Detect which cell encompasses the target text, then output its (X, Y) center coordinate. 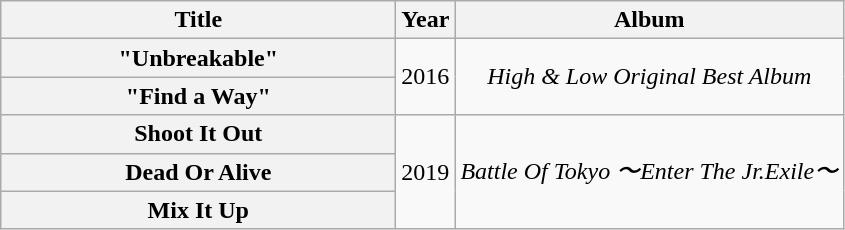
Year (426, 20)
2016 (426, 77)
"Find a Way" (198, 96)
Album (650, 20)
Dead Or Alive (198, 172)
Shoot It Out (198, 134)
Mix It Up (198, 210)
Battle Of Tokyo 〜Enter The Jr.Exile〜 (650, 172)
"Unbreakable" (198, 58)
High & Low Original Best Album (650, 77)
2019 (426, 172)
Title (198, 20)
